Return the (X, Y) coordinate for the center point of the cell that contains the specified text.  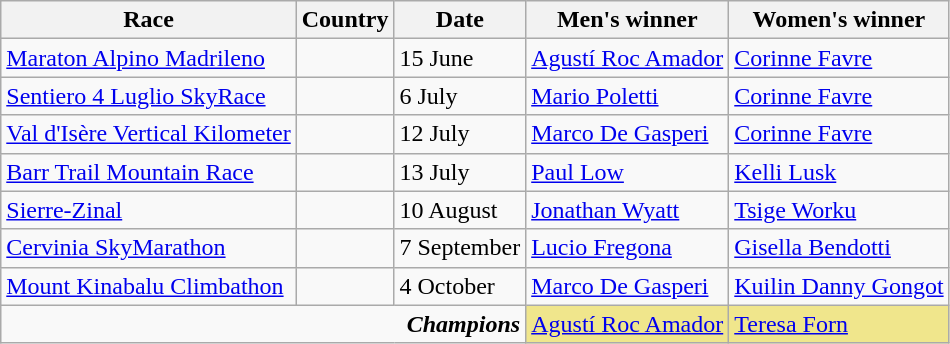
13 July (460, 172)
Sentiero 4 Luglio SkyRace (149, 96)
Gisella Bendotti (839, 248)
Jonathan Wyatt (628, 210)
Cervinia SkyMarathon (149, 248)
Kuilin Danny Gongot (839, 286)
Race (149, 20)
Val d'Isère Vertical Kilometer (149, 134)
Women's winner (839, 20)
15 June (460, 58)
Mount Kinabalu Climbathon (149, 286)
Lucio Fregona (628, 248)
Country (345, 20)
Teresa Forn (839, 324)
10 August (460, 210)
12 July (460, 134)
6 July (460, 96)
Paul Low (628, 172)
4 October (460, 286)
Barr Trail Mountain Race (149, 172)
Tsige Worku (839, 210)
Sierre-Zinal (149, 210)
Mario Poletti (628, 96)
Date (460, 20)
Men's winner (628, 20)
Kelli Lusk (839, 172)
Champions (264, 324)
7 September (460, 248)
Maraton Alpino Madrileno (149, 58)
